For the text-containing cell, return its midpoint in [X, Y] coordinate format. 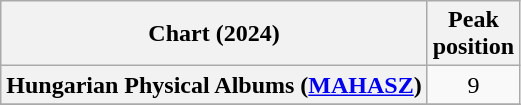
Peakposition [473, 34]
Hungarian Physical Albums (MAHASZ) [214, 85]
9 [473, 85]
Chart (2024) [214, 34]
